From the cell containing the given text, extract its center point as [x, y] coordinate. 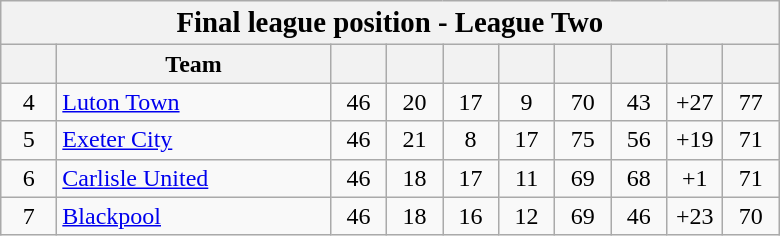
43 [639, 102]
+19 [695, 140]
16 [470, 216]
12 [527, 216]
Luton Town [194, 102]
21 [414, 140]
68 [639, 178]
5 [29, 140]
8 [470, 140]
Carlisle United [194, 178]
11 [527, 178]
7 [29, 216]
Blackpool [194, 216]
Team [194, 64]
77 [751, 102]
4 [29, 102]
75 [583, 140]
+27 [695, 102]
Final league position - League Two [390, 23]
Exeter City [194, 140]
+23 [695, 216]
20 [414, 102]
+1 [695, 178]
9 [527, 102]
6 [29, 178]
56 [639, 140]
